From the cell containing the given text, extract its center point as (X, Y) coordinate. 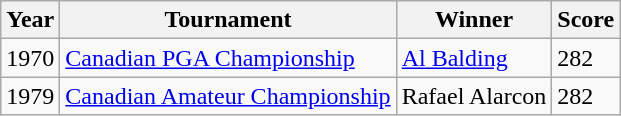
Canadian Amateur Championship (228, 96)
Tournament (228, 20)
Year (30, 20)
Canadian PGA Championship (228, 58)
Score (586, 20)
Rafael Alarcon (474, 96)
Al Balding (474, 58)
Winner (474, 20)
1979 (30, 96)
1970 (30, 58)
